For the text-containing cell, return its midpoint in (X, Y) coordinate format. 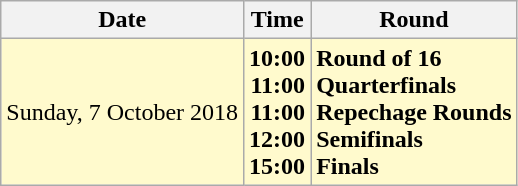
Round of 16QuarterfinalsRepechage RoundsSemifinalsFinals (414, 112)
10:0011:0011:0012:0015:00 (278, 112)
Date (122, 20)
Sunday, 7 October 2018 (122, 112)
Round (414, 20)
Time (278, 20)
